Extract the [X, Y] coordinate from the center of the cell holding the provided text.  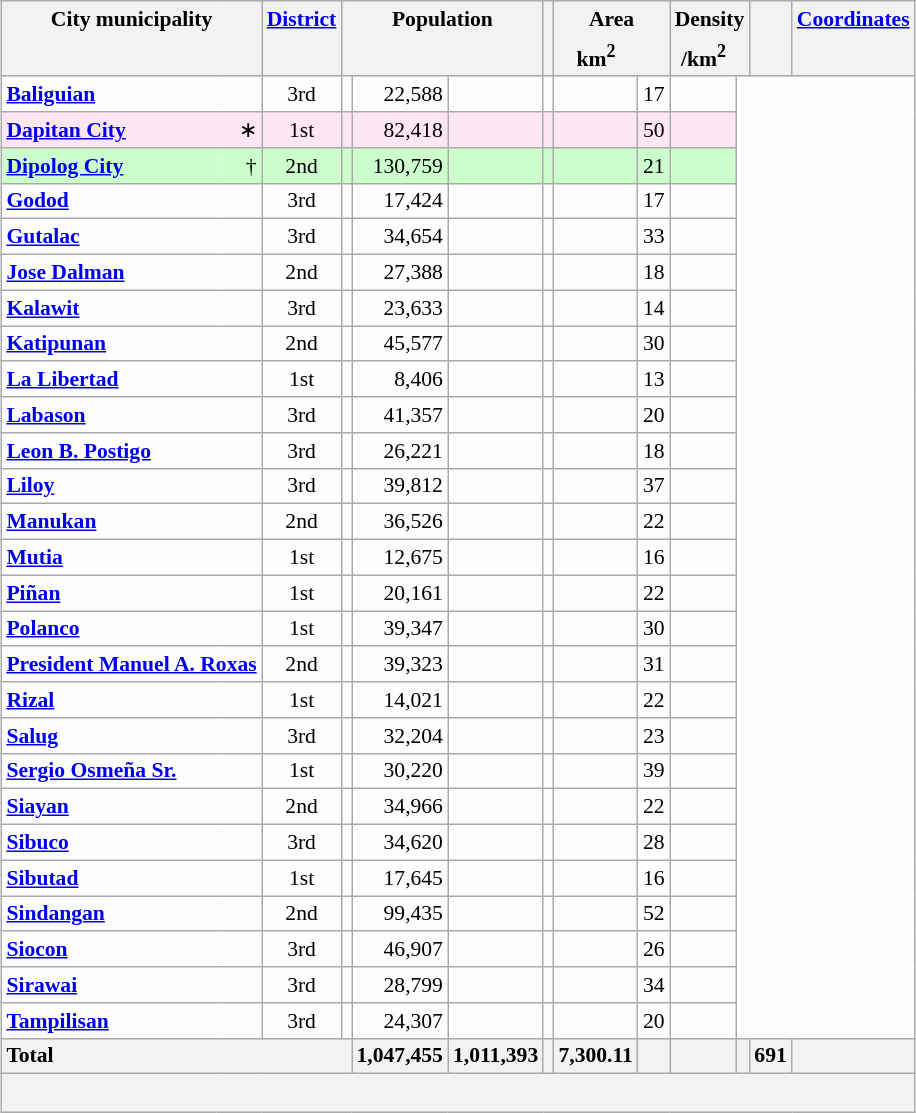
Manukan [131, 522]
/km2 [704, 56]
Godod [131, 201]
26,221 [400, 450]
21 [654, 165]
Area [611, 18]
† [239, 165]
∗ [239, 130]
Kalawit [131, 308]
23,633 [400, 308]
Liloy [131, 486]
Baliguian [131, 94]
17,424 [400, 201]
46,907 [400, 949]
30,220 [400, 771]
13 [654, 379]
Polanco [131, 629]
Salug [131, 735]
45,577 [400, 344]
City municipality [131, 18]
Labason [131, 415]
39 [654, 771]
Total [176, 1056]
26 [654, 949]
1,011,393 [496, 1056]
39,347 [400, 629]
Coordinates [854, 18]
52 [654, 914]
33 [654, 237]
39,323 [400, 664]
24,307 [400, 1020]
12,675 [400, 557]
34,966 [400, 807]
Katipunan [131, 344]
Siocon [131, 949]
50 [654, 130]
Sibutad [131, 878]
La Libertad [131, 379]
14 [654, 308]
Density [710, 18]
Sirawai [131, 985]
1,047,455 [400, 1056]
691 [770, 1056]
Dipolog City [108, 165]
39,812 [400, 486]
23 [654, 735]
32,204 [400, 735]
President Manuel A. Roxas [131, 664]
km2 [595, 56]
14,021 [400, 700]
34,620 [400, 842]
Jose Dalman [131, 272]
7,300.11 [595, 1056]
Siayan [131, 807]
Sindangan [131, 914]
Sergio Osmeña Sr. [131, 771]
34 [654, 985]
Tampilisan [131, 1020]
District [302, 18]
Piñan [131, 593]
27,388 [400, 272]
28 [654, 842]
17,645 [400, 878]
Leon B. Postigo [131, 450]
Sibuco [131, 842]
Gutalac [131, 237]
Population [442, 18]
31 [654, 664]
130,759 [400, 165]
82,418 [400, 130]
37 [654, 486]
20,161 [400, 593]
36,526 [400, 522]
Mutia [131, 557]
34,654 [400, 237]
28,799 [400, 985]
8,406 [400, 379]
Dapitan City [108, 130]
41,357 [400, 415]
Rizal [131, 700]
22,588 [400, 94]
99,435 [400, 914]
